Locate the cell with the specified text and output its [X, Y] center coordinate. 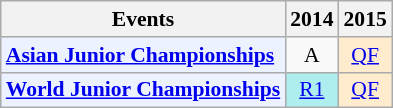
R1 [312, 90]
A [312, 55]
2014 [312, 19]
Events [143, 19]
Asian Junior Championships [143, 55]
World Junior Championships [143, 90]
2015 [366, 19]
